Output the [x, y] coordinate of the center of the cell containing the given text.  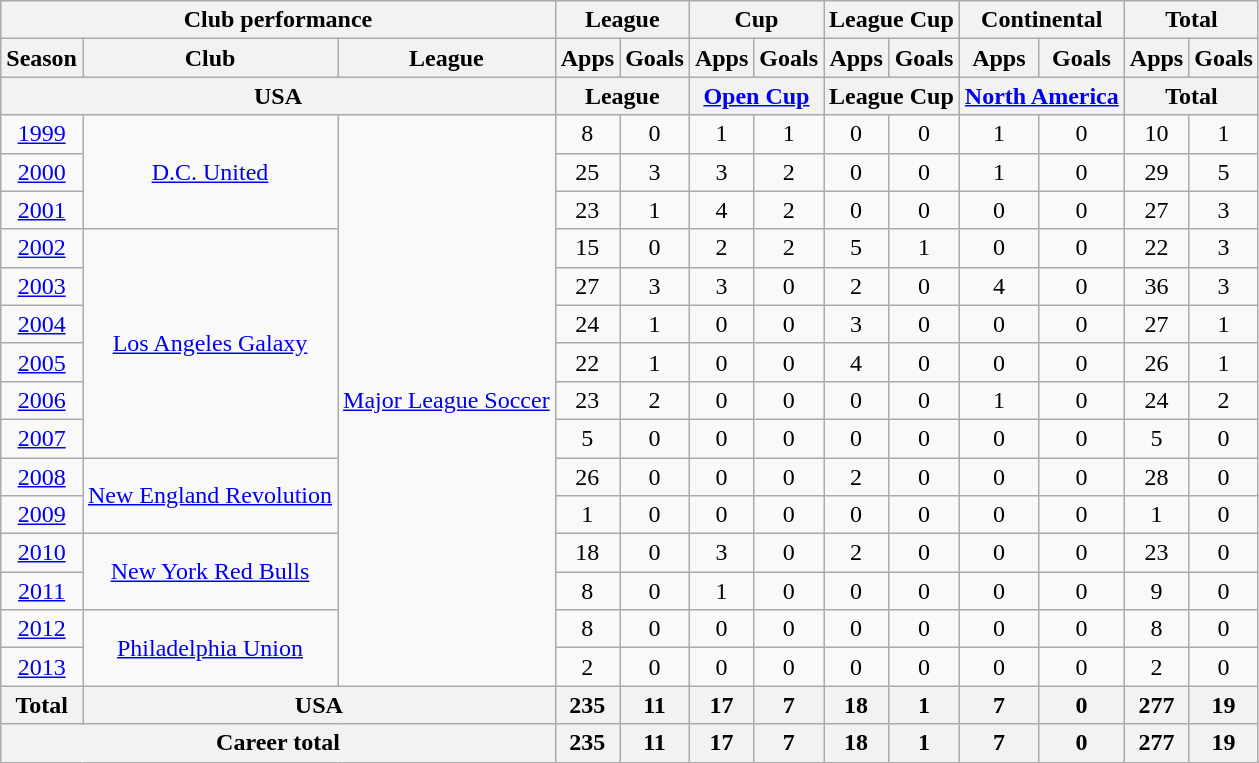
2010 [42, 553]
D.C. United [210, 172]
New York Red Bulls [210, 572]
Los Angeles Galaxy [210, 343]
2004 [42, 324]
2006 [42, 400]
New England Revolution [210, 496]
29 [1156, 172]
2012 [42, 629]
9 [1156, 591]
2008 [42, 477]
25 [587, 172]
2002 [42, 248]
Philadelphia Union [210, 648]
2000 [42, 172]
2003 [42, 286]
2007 [42, 438]
36 [1156, 286]
10 [1156, 134]
Career total [278, 743]
2009 [42, 515]
North America [1042, 96]
1999 [42, 134]
2011 [42, 591]
Club performance [278, 20]
2001 [42, 210]
Club [210, 58]
Open Cup [756, 96]
Continental [1042, 20]
2013 [42, 667]
2005 [42, 362]
15 [587, 248]
Season [42, 58]
Cup [756, 20]
Major League Soccer [447, 400]
28 [1156, 477]
